Return (x, y) of the center of cell containing provided text 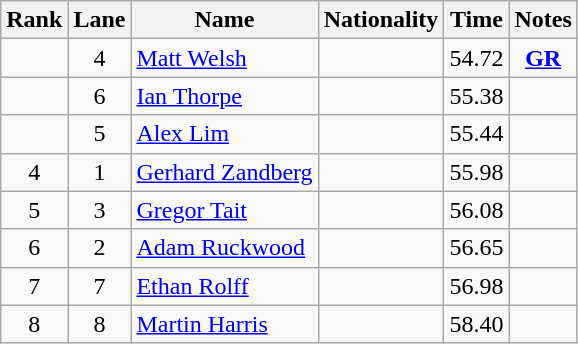
Martin Harris (224, 324)
Name (224, 20)
Rank (34, 20)
Nationality (381, 20)
55.38 (476, 96)
2 (100, 248)
Notes (543, 20)
Gregor Tait (224, 210)
55.44 (476, 134)
GR (543, 58)
56.65 (476, 248)
Time (476, 20)
1 (100, 172)
3 (100, 210)
56.08 (476, 210)
55.98 (476, 172)
Matt Welsh (224, 58)
Adam Ruckwood (224, 248)
54.72 (476, 58)
Ethan Rolff (224, 286)
58.40 (476, 324)
Ian Thorpe (224, 96)
Gerhard Zandberg (224, 172)
Lane (100, 20)
56.98 (476, 286)
Alex Lim (224, 134)
